Provide the (X, Y) coordinate of the cell's center where the given text is located.  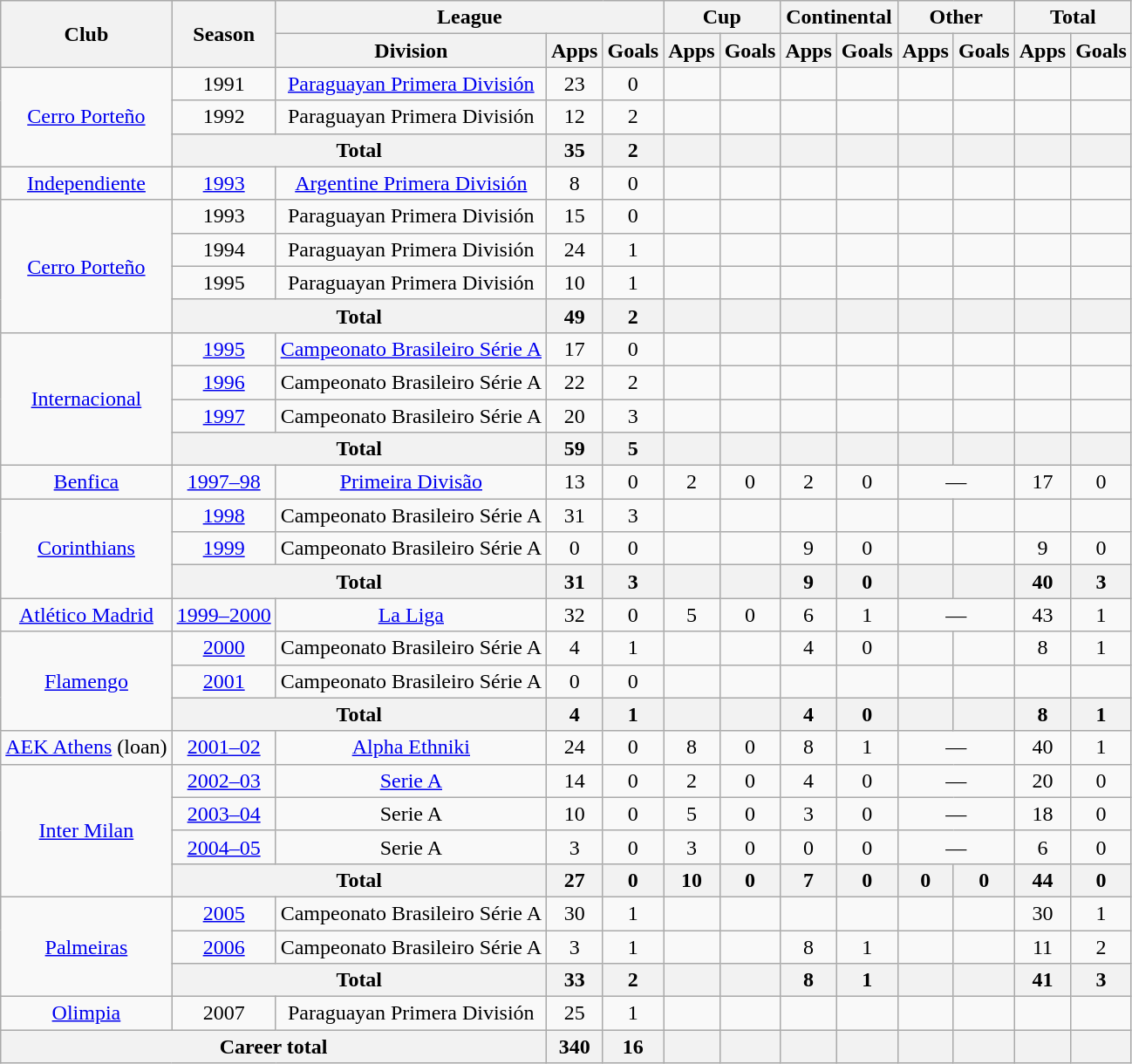
1998 (223, 515)
2001–02 (223, 747)
59 (575, 449)
Internacional (86, 399)
Atlético Madrid (86, 615)
1996 (223, 382)
1997 (223, 416)
35 (575, 150)
Alpha Ethniki (411, 747)
2001 (223, 681)
La Liga (411, 615)
Cup (722, 17)
32 (575, 615)
Primeira Divisão (411, 482)
33 (575, 980)
14 (575, 781)
1992 (223, 117)
1999 (223, 549)
13 (575, 482)
49 (575, 316)
16 (633, 1047)
2004–05 (223, 847)
44 (1042, 880)
12 (575, 117)
Independiente (86, 183)
1994 (223, 249)
League (469, 17)
Corinthians (86, 549)
27 (575, 880)
Other (956, 17)
1997–98 (223, 482)
2007 (223, 1013)
23 (575, 84)
15 (575, 216)
Season (223, 34)
41 (1042, 980)
2005 (223, 913)
340 (575, 1047)
1991 (223, 84)
Continental (839, 17)
2002–03 (223, 781)
1999–2000 (223, 615)
2003–04 (223, 814)
Flamengo (86, 681)
Career total (274, 1047)
22 (575, 382)
18 (1042, 814)
11 (1042, 946)
2000 (223, 648)
7 (808, 880)
43 (1042, 615)
Benfica (86, 482)
2006 (223, 946)
Division (411, 51)
Argentine Primera División (411, 183)
Palmeiras (86, 946)
Inter Milan (86, 830)
Club (86, 34)
AEK Athens (loan) (86, 747)
Olimpia (86, 1013)
25 (575, 1013)
